Detect which cell encompasses the target text, then output its [X, Y] center coordinate. 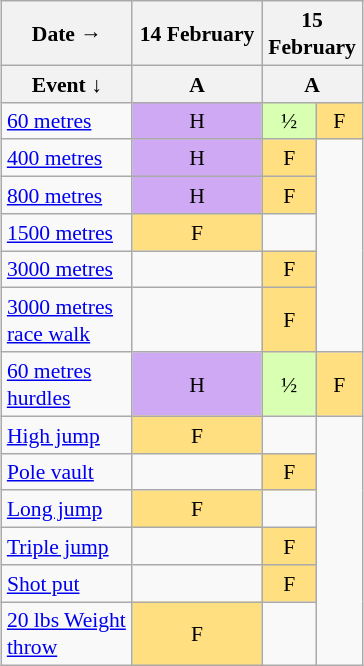
Pole vault [67, 472]
Event ↓ [67, 84]
800 metres [67, 194]
15 February [312, 33]
60 metres [67, 120]
60 metres hurdles [67, 384]
1500 metres [67, 232]
3000 metres [67, 268]
3000 metres race walk [67, 320]
Triple jump [67, 546]
Long jump [67, 508]
20 lbs Weight throw [67, 634]
400 metres [67, 158]
Date → [67, 33]
14 February [197, 33]
High jump [67, 434]
Shot put [67, 582]
